Return the [x, y] coordinate for the center point of the cell that contains the specified text.  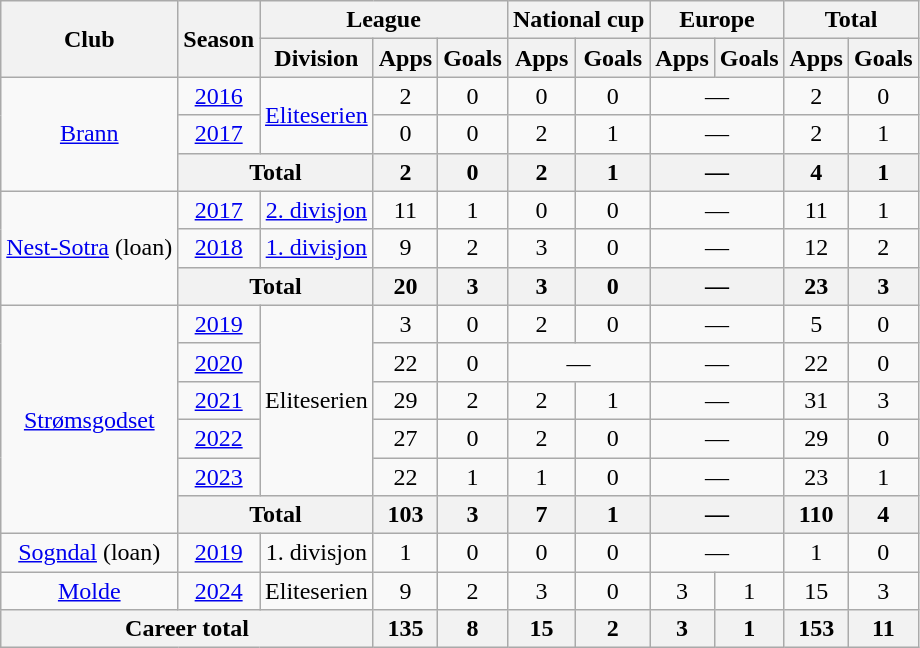
2022 [219, 438]
31 [816, 400]
League [384, 20]
103 [405, 515]
Sogndal (loan) [90, 553]
20 [405, 286]
110 [816, 515]
7 [541, 515]
27 [405, 438]
Brann [90, 134]
2021 [219, 400]
Strømsgodset [90, 419]
8 [473, 629]
Career total [187, 629]
5 [816, 324]
National cup [578, 20]
12 [816, 248]
2020 [219, 362]
2024 [219, 591]
Molde [90, 591]
2. divisjon [317, 210]
2016 [219, 96]
Division [317, 58]
153 [816, 629]
Club [90, 39]
Nest-Sotra (loan) [90, 248]
2018 [219, 248]
Season [219, 39]
Europe [717, 20]
135 [405, 629]
2023 [219, 477]
